Pinpoint the cell where the given text exists, returning its [X, Y] midpoint coordinate. 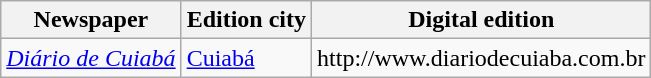
Diário de Cuiabá [91, 58]
Newspaper [91, 20]
Edition city [246, 20]
http://www.diariodecuiaba.com.br [482, 58]
Cuiabá [246, 58]
Digital edition [482, 20]
